Return the (X, Y) coordinate for the center point of the cell that contains the specified text.  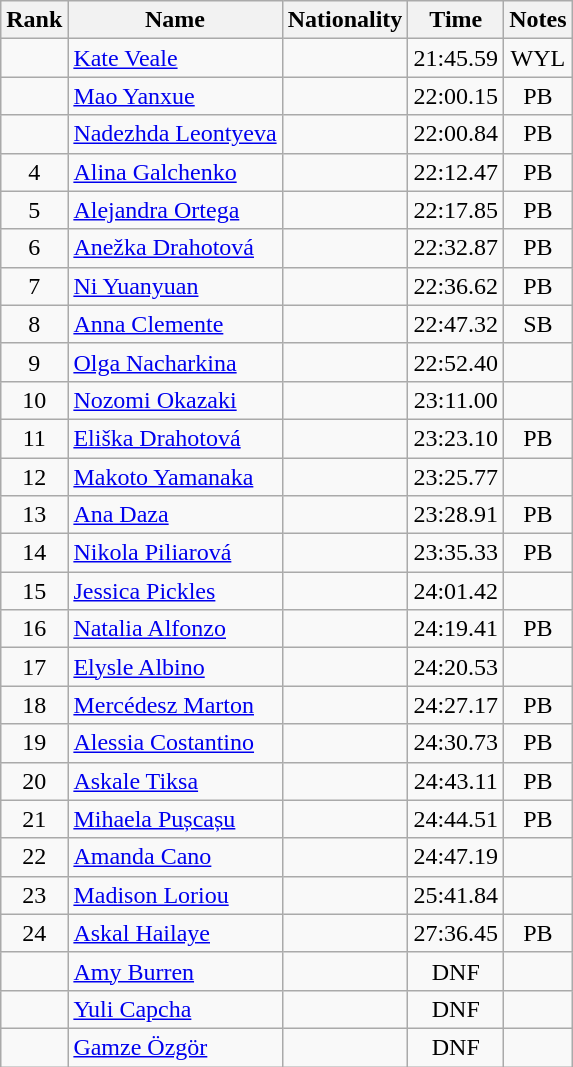
Jessica Pickles (175, 591)
Nationality (345, 20)
14 (34, 553)
Notes (538, 20)
Nikola Piliarová (175, 553)
24:30.73 (456, 743)
18 (34, 705)
Nozomi Okazaki (175, 400)
Mihaela Pușcașu (175, 819)
10 (34, 400)
11 (34, 438)
5 (34, 210)
25:41.84 (456, 895)
23:23.10 (456, 438)
8 (34, 324)
24:47.19 (456, 857)
23:25.77 (456, 477)
Gamze Özgör (175, 1047)
Eliška Drahotová (175, 438)
Mercédesz Marton (175, 705)
Nadezhda Leontyeva (175, 134)
Natalia Alfonzo (175, 629)
Alessia Costantino (175, 743)
Rank (34, 20)
Amanda Cano (175, 857)
Name (175, 20)
6 (34, 248)
Alina Galchenko (175, 172)
Alejandra Ortega (175, 210)
13 (34, 515)
23 (34, 895)
Ni Yuanyuan (175, 286)
Anna Clemente (175, 324)
Askale Tiksa (175, 781)
24:27.17 (456, 705)
21:45.59 (456, 58)
24:20.53 (456, 667)
24:19.41 (456, 629)
16 (34, 629)
22:36.62 (456, 286)
SB (538, 324)
Ana Daza (175, 515)
Amy Burren (175, 971)
24:01.42 (456, 591)
23:11.00 (456, 400)
Olga Nacharkina (175, 362)
17 (34, 667)
22:12.47 (456, 172)
24 (34, 933)
22:47.32 (456, 324)
19 (34, 743)
7 (34, 286)
21 (34, 819)
23:28.91 (456, 515)
20 (34, 781)
22:17.85 (456, 210)
9 (34, 362)
22 (34, 857)
Anežka Drahotová (175, 248)
Kate Veale (175, 58)
15 (34, 591)
Makoto Yamanaka (175, 477)
Yuli Capcha (175, 1009)
24:43.11 (456, 781)
12 (34, 477)
22:52.40 (456, 362)
Mao Yanxue (175, 96)
27:36.45 (456, 933)
Elysle Albino (175, 667)
22:00.15 (456, 96)
22:00.84 (456, 134)
Time (456, 20)
Askal Hailaye (175, 933)
23:35.33 (456, 553)
4 (34, 172)
22:32.87 (456, 248)
24:44.51 (456, 819)
Madison Loriou (175, 895)
WYL (538, 58)
